Return (X, Y) of the center of cell containing provided text 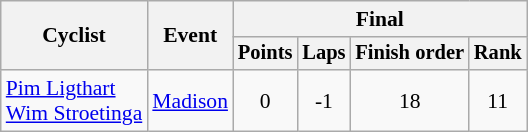
Laps (324, 54)
Rank (498, 54)
18 (410, 100)
11 (498, 100)
Event (190, 36)
Points (265, 54)
-1 (324, 100)
Madison (190, 100)
Final (380, 19)
0 (265, 100)
Finish order (410, 54)
Pim LigthartWim Stroetinga (74, 100)
Cyclist (74, 36)
